From the cell containing the given text, extract its center point as [X, Y] coordinate. 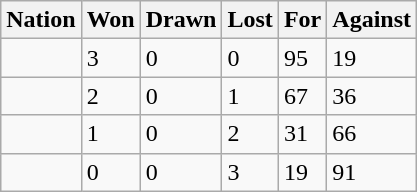
Drawn [181, 20]
For [302, 20]
Won [110, 20]
66 [372, 134]
Against [372, 20]
95 [302, 58]
Nation [41, 20]
91 [372, 172]
67 [302, 96]
36 [372, 96]
Lost [250, 20]
31 [302, 134]
